For the text-containing cell, return its midpoint in (X, Y) coordinate format. 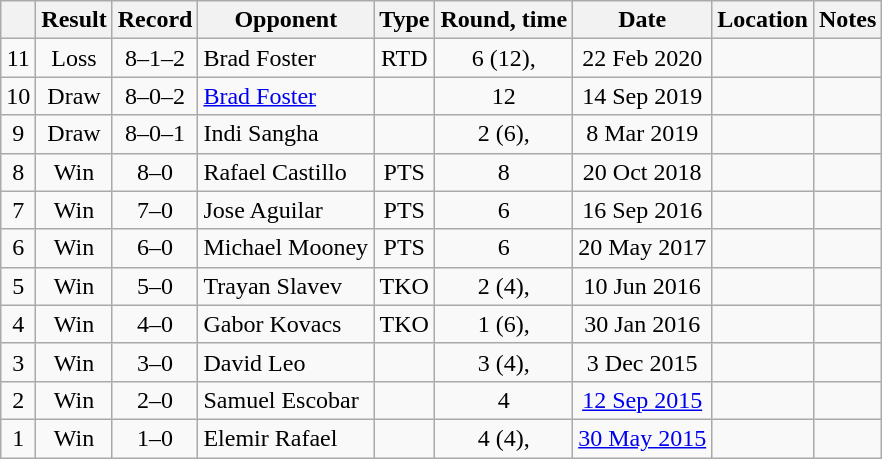
Indi Sangha (286, 134)
5–0 (155, 286)
Type (404, 20)
David Leo (286, 362)
2–0 (155, 400)
Opponent (286, 20)
8–1–2 (155, 58)
Jose Aguilar (286, 210)
4–0 (155, 324)
2 (4), (504, 286)
Michael Mooney (286, 248)
8–0–1 (155, 134)
22 Feb 2020 (642, 58)
3–0 (155, 362)
Date (642, 20)
Rafael Castillo (286, 172)
3 (4), (504, 362)
9 (18, 134)
5 (18, 286)
RTD (404, 58)
Record (155, 20)
Samuel Escobar (286, 400)
20 Oct 2018 (642, 172)
6 (12), (504, 58)
Trayan Slavev (286, 286)
3 (18, 362)
Location (763, 20)
1 (6), (504, 324)
4 (4), (504, 438)
Result (74, 20)
12 (504, 96)
16 Sep 2016 (642, 210)
30 May 2015 (642, 438)
8–0 (155, 172)
14 Sep 2019 (642, 96)
2 (18, 400)
Loss (74, 58)
Gabor Kovacs (286, 324)
11 (18, 58)
10 Jun 2016 (642, 286)
Notes (847, 20)
Elemir Rafael (286, 438)
3 Dec 2015 (642, 362)
20 May 2017 (642, 248)
7–0 (155, 210)
8 Mar 2019 (642, 134)
7 (18, 210)
10 (18, 96)
Round, time (504, 20)
6–0 (155, 248)
30 Jan 2016 (642, 324)
1–0 (155, 438)
8–0–2 (155, 96)
2 (6), (504, 134)
12 Sep 2015 (642, 400)
1 (18, 438)
